Find where the given text appears and provide that cell's center as [x, y] coordinate. 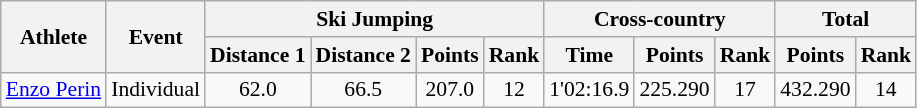
Cross-country [660, 19]
225.290 [674, 90]
12 [514, 90]
Ski Jumping [374, 19]
17 [746, 90]
207.0 [450, 90]
14 [886, 90]
Event [156, 36]
1'02:16.9 [589, 90]
Total [846, 19]
Athlete [54, 36]
66.5 [364, 90]
Time [589, 55]
Distance 2 [364, 55]
Individual [156, 90]
Enzo Perin [54, 90]
432.290 [815, 90]
Distance 1 [258, 55]
62.0 [258, 90]
